Detect which cell encompasses the target text, then output its [X, Y] center coordinate. 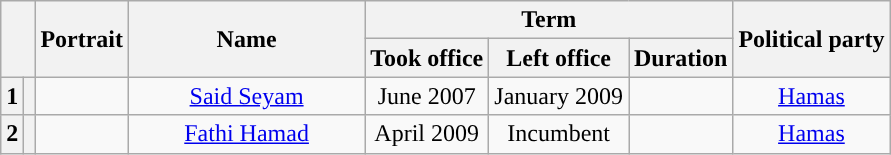
June 2007 [427, 96]
2 [12, 134]
Name [247, 39]
Portrait [82, 39]
Said Seyam [247, 96]
April 2009 [427, 134]
January 2009 [559, 96]
Term [549, 20]
Political party [812, 39]
Took office [427, 58]
Duration [680, 58]
1 [12, 96]
Fathi Hamad [247, 134]
Left office [559, 58]
Incumbent [559, 134]
